Scan for the cell matching the given text and deliver its (X, Y) coordinate at center. 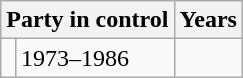
Years (208, 20)
Party in control (88, 20)
1973–1986 (94, 58)
